Output the [X, Y] coordinate of the center of the cell containing the given text.  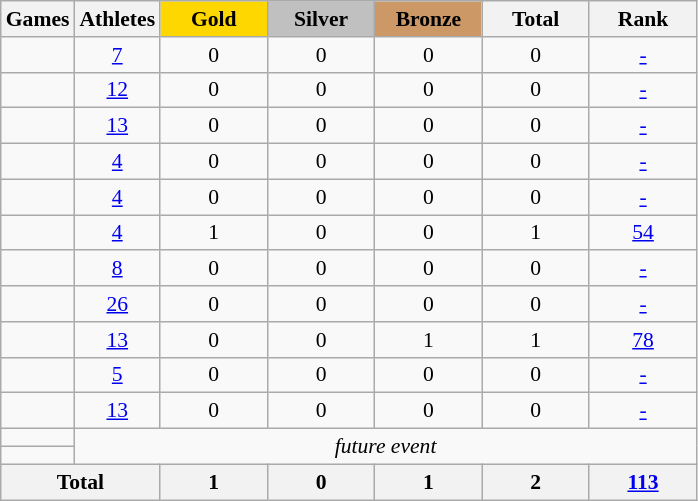
Silver [320, 19]
future event [385, 447]
Athletes [117, 19]
7 [117, 55]
26 [117, 304]
Gold [214, 19]
Games [38, 19]
Rank [642, 19]
5 [117, 375]
113 [642, 482]
2 [536, 482]
12 [117, 90]
Bronze [428, 19]
78 [642, 340]
54 [642, 233]
8 [117, 269]
